Search for the cell housing the specified text and yield its (X, Y) center coordinate. 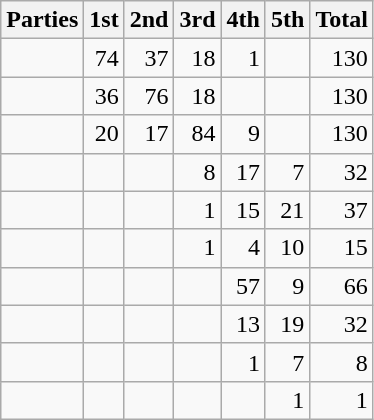
2nd (149, 20)
3rd (198, 20)
36 (104, 96)
74 (104, 58)
1st (104, 20)
10 (287, 248)
19 (287, 324)
4 (243, 248)
57 (243, 286)
21 (287, 210)
Parties (42, 20)
76 (149, 96)
13 (243, 324)
Total (342, 20)
20 (104, 134)
5th (287, 20)
4th (243, 20)
84 (198, 134)
66 (342, 286)
